From the cell containing the given text, extract its center point as (x, y) coordinate. 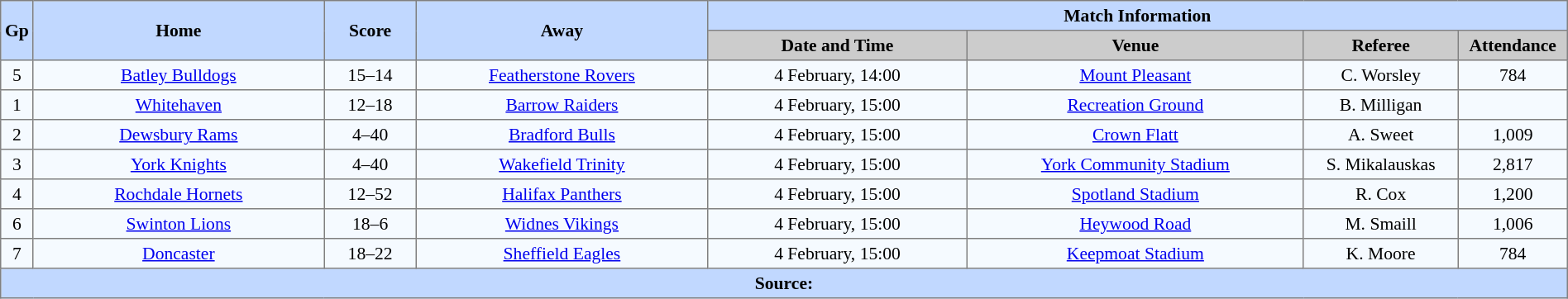
Crown Flatt (1135, 135)
5 (17, 75)
Attendance (1513, 45)
Away (562, 31)
Barrow Raiders (562, 105)
Source: (784, 283)
A. Sweet (1381, 135)
Swinton Lions (179, 224)
Keepmoat Stadium (1135, 254)
Venue (1135, 45)
Recreation Ground (1135, 105)
2 (17, 135)
18–22 (370, 254)
1 (17, 105)
Doncaster (179, 254)
R. Cox (1381, 194)
Home (179, 31)
Dewsbury Rams (179, 135)
Batley Bulldogs (179, 75)
Heywood Road (1135, 224)
Score (370, 31)
Wakefield Trinity (562, 164)
6 (17, 224)
7 (17, 254)
B. Milligan (1381, 105)
4 (17, 194)
Referee (1381, 45)
Bradford Bulls (562, 135)
2,817 (1513, 164)
S. Mikalauskas (1381, 164)
Featherstone Rovers (562, 75)
Match Information (1137, 16)
1,009 (1513, 135)
Gp (17, 31)
Whitehaven (179, 105)
18–6 (370, 224)
12–52 (370, 194)
York Community Stadium (1135, 164)
1,006 (1513, 224)
3 (17, 164)
M. Smaill (1381, 224)
Halifax Panthers (562, 194)
K. Moore (1381, 254)
1,200 (1513, 194)
Widnes Vikings (562, 224)
Sheffield Eagles (562, 254)
15–14 (370, 75)
York Knights (179, 164)
4 February, 14:00 (837, 75)
Rochdale Hornets (179, 194)
C. Worsley (1381, 75)
Mount Pleasant (1135, 75)
12–18 (370, 105)
Spotland Stadium (1135, 194)
Date and Time (837, 45)
